From the cell containing the given text, extract its center point as (X, Y) coordinate. 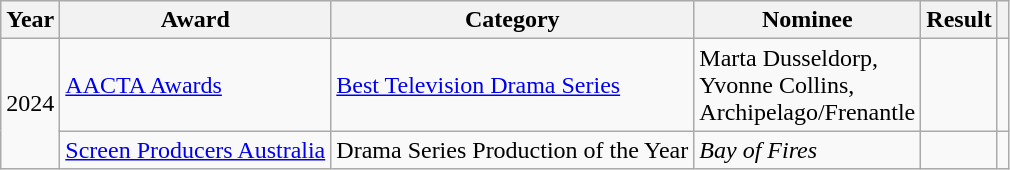
Best Television Drama Series (512, 85)
Year (30, 20)
2024 (30, 104)
Bay of Fires (808, 150)
AACTA Awards (196, 85)
Category (512, 20)
Nominee (808, 20)
Screen Producers Australia (196, 150)
Drama Series Production of the Year (512, 150)
Result (959, 20)
Award (196, 20)
Marta Dusseldorp,Yvonne Collins,Archipelago/Frenantle (808, 85)
